Capture the cell that displays the provided text and extract its [x, y] central coordinate. 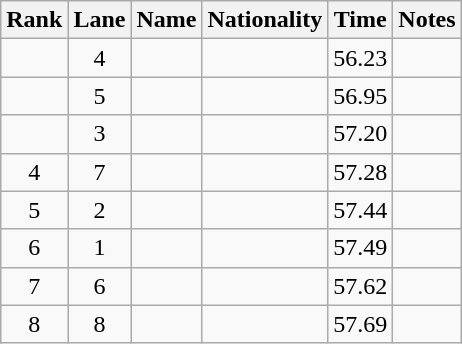
Nationality [265, 20]
56.23 [360, 58]
Notes [427, 20]
57.49 [360, 248]
57.69 [360, 324]
57.62 [360, 286]
Lane [100, 20]
57.20 [360, 134]
3 [100, 134]
1 [100, 248]
Name [166, 20]
Time [360, 20]
Rank [34, 20]
56.95 [360, 96]
2 [100, 210]
57.28 [360, 172]
57.44 [360, 210]
